Locate the cell with the specified text and output its (x, y) center coordinate. 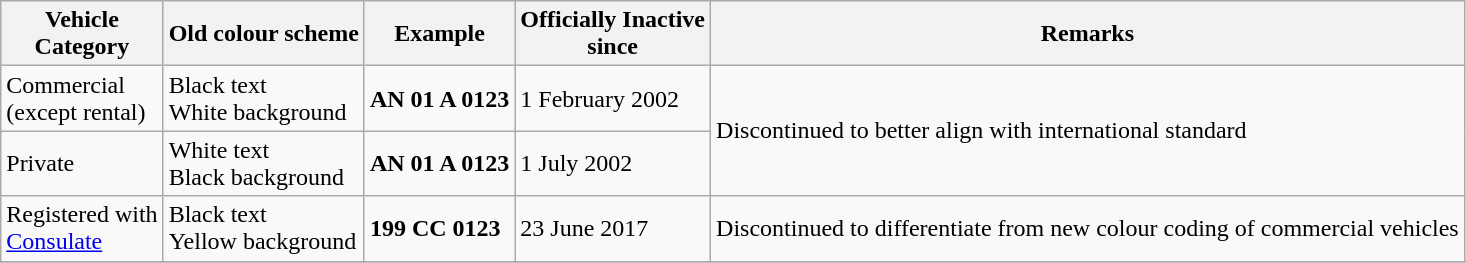
Black text Yellow background (264, 228)
Remarks (1088, 34)
Private (82, 164)
1 February 2002 (613, 98)
Commercial(except rental) (82, 98)
1 July 2002 (613, 164)
Officially Inactive since (613, 34)
Discontinued to better align with international standard (1088, 131)
199 CC 0123 (439, 228)
White text Black background (264, 164)
Black text White background (264, 98)
Old colour scheme (264, 34)
Vehicle Category (82, 34)
Discontinued to differentiate from new colour coding of commercial vehicles (1088, 228)
Registered with Consulate (82, 228)
23 June 2017 (613, 228)
Example (439, 34)
